Scan for the cell matching the given text and deliver its [x, y] coordinate at center. 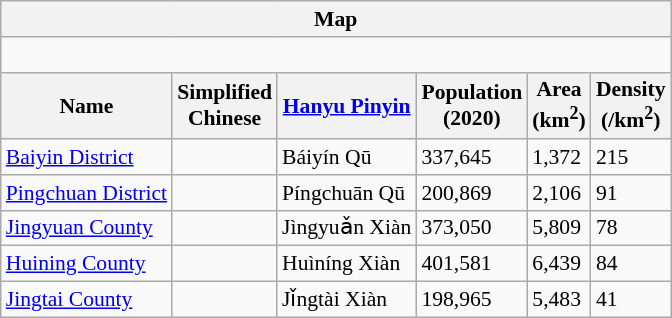
Báiyín Qū [346, 157]
SimplifiedChinese [224, 106]
2,106 [559, 193]
Píngchuān Qū [346, 193]
78 [631, 228]
1,372 [559, 157]
6,439 [559, 264]
84 [631, 264]
Jingyuan County [86, 228]
5,809 [559, 228]
Hanyu Pinyin [346, 106]
Map [336, 19]
Population(2020) [472, 106]
Density(/km2) [631, 106]
Jìngyuǎn Xiàn [346, 228]
373,050 [472, 228]
200,869 [472, 193]
Huining County [86, 264]
198,965 [472, 300]
Baiyin District [86, 157]
337,645 [472, 157]
Area(km2) [559, 106]
Jǐngtài Xiàn [346, 300]
215 [631, 157]
Pingchuan District [86, 193]
401,581 [472, 264]
91 [631, 193]
41 [631, 300]
Name [86, 106]
5,483 [559, 300]
Huìníng Xiàn [346, 264]
Jingtai County [86, 300]
